Capture the cell that displays the provided text and extract its (X, Y) central coordinate. 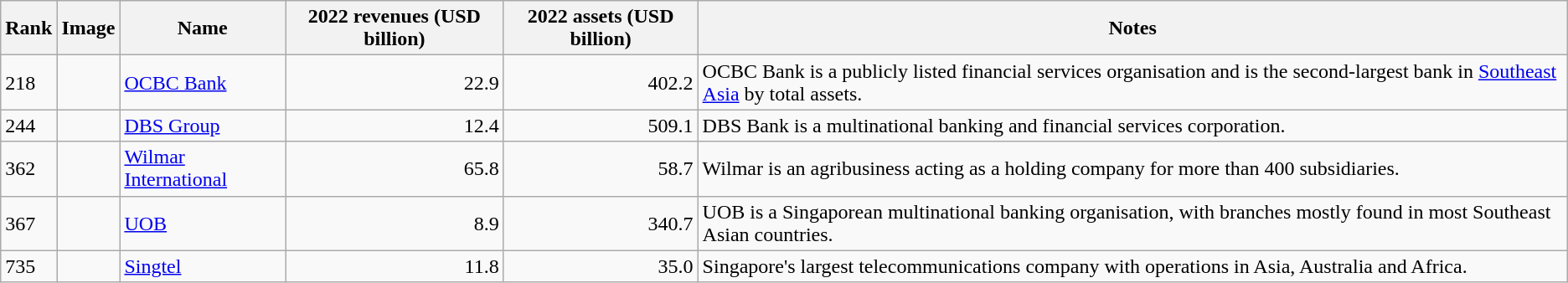
509.1 (601, 126)
8.9 (394, 223)
12.4 (394, 126)
2022 revenues (USD billion) (394, 28)
58.7 (601, 169)
OCBC Bank (203, 82)
Wilmar is an agribusiness acting as a holding company for more than 400 subsidiaries. (1132, 169)
OCBC Bank is a publicly listed financial services organisation and is the second-largest bank in Southeast Asia by total assets. (1132, 82)
Rank (28, 28)
340.7 (601, 223)
DBS Bank is a multinational banking and financial services corporation. (1132, 126)
367 (28, 223)
Image (89, 28)
Singtel (203, 266)
218 (28, 82)
UOB (203, 223)
362 (28, 169)
Name (203, 28)
DBS Group (203, 126)
35.0 (601, 266)
2022 assets (USD billion) (601, 28)
11.8 (394, 266)
UOB is a Singaporean multinational banking organisation, with branches mostly found in most Southeast Asian countries. (1132, 223)
402.2 (601, 82)
735 (28, 266)
Wilmar International (203, 169)
244 (28, 126)
Notes (1132, 28)
22.9 (394, 82)
Singapore's largest telecommunications company with operations in Asia, Australia and Africa. (1132, 266)
65.8 (394, 169)
